Extract the (X, Y) coordinate from the center of the cell holding the provided text.  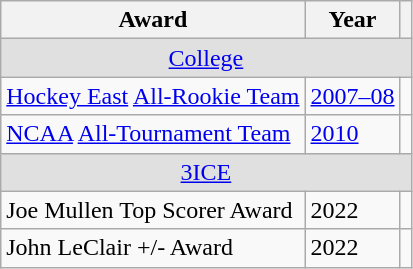
Award (153, 20)
College (206, 58)
3ICE (206, 172)
Year (352, 20)
Joe Mullen Top Scorer Award (153, 210)
2010 (352, 134)
NCAA All-Tournament Team (153, 134)
John LeClair +/- Award (153, 248)
2007–08 (352, 96)
Hockey East All-Rookie Team (153, 96)
